Extract the (X, Y) coordinate from the center of the cell holding the provided text.  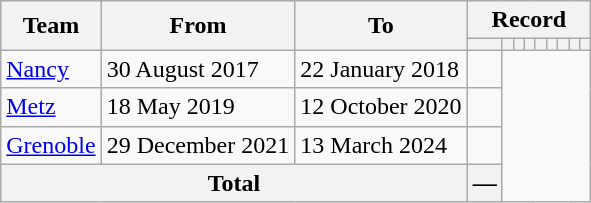
29 December 2021 (198, 145)
Nancy (51, 69)
Team (51, 26)
13 March 2024 (381, 145)
To (381, 26)
Total (234, 183)
From (198, 26)
Record (529, 20)
18 May 2019 (198, 107)
30 August 2017 (198, 69)
12 October 2020 (381, 107)
22 January 2018 (381, 69)
— (484, 183)
Metz (51, 107)
Grenoble (51, 145)
